Capture the cell that displays the provided text and extract its [x, y] central coordinate. 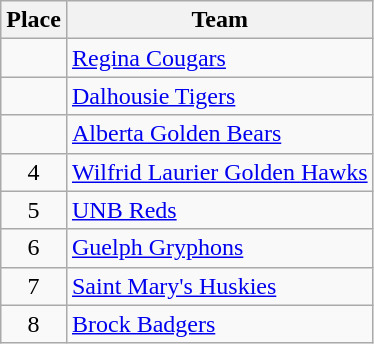
6 [34, 248]
Regina Cougars [220, 58]
4 [34, 172]
Place [34, 20]
Alberta Golden Bears [220, 134]
Brock Badgers [220, 324]
8 [34, 324]
7 [34, 286]
Saint Mary's Huskies [220, 286]
UNB Reds [220, 210]
5 [34, 210]
Team [220, 20]
Wilfrid Laurier Golden Hawks [220, 172]
Dalhousie Tigers [220, 96]
Guelph Gryphons [220, 248]
